Provide the (X, Y) coordinate of the cell's center where the given text is located.  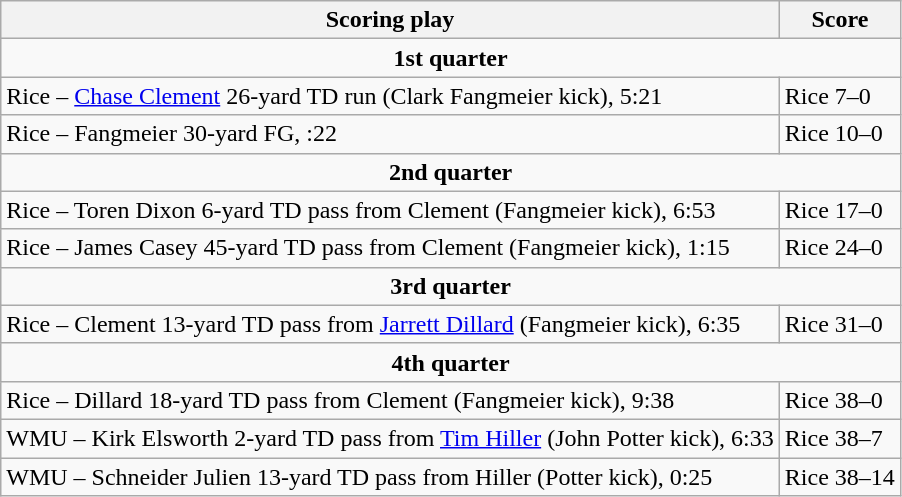
Rice – Dillard 18-yard TD pass from Clement (Fangmeier kick), 9:38 (390, 400)
2nd quarter (451, 172)
Rice – Fangmeier 30-yard FG, :22 (390, 134)
Score (840, 20)
Rice 38–7 (840, 438)
Rice – Toren Dixon 6-yard TD pass from Clement (Fangmeier kick), 6:53 (390, 210)
Rice 31–0 (840, 324)
WMU – Kirk Elsworth 2-yard TD pass from Tim Hiller (John Potter kick), 6:33 (390, 438)
4th quarter (451, 362)
Rice 7–0 (840, 96)
3rd quarter (451, 286)
Rice – Clement 13-yard TD pass from Jarrett Dillard (Fangmeier kick), 6:35 (390, 324)
Rice 24–0 (840, 248)
Rice 38–14 (840, 477)
1st quarter (451, 58)
WMU – Schneider Julien 13-yard TD pass from Hiller (Potter kick), 0:25 (390, 477)
Rice – Chase Clement 26-yard TD run (Clark Fangmeier kick), 5:21 (390, 96)
Rice 38–0 (840, 400)
Rice – James Casey 45-yard TD pass from Clement (Fangmeier kick), 1:15 (390, 248)
Scoring play (390, 20)
Rice 17–0 (840, 210)
Rice 10–0 (840, 134)
